Provide the [X, Y] coordinate of the cell's center where the given text is located.  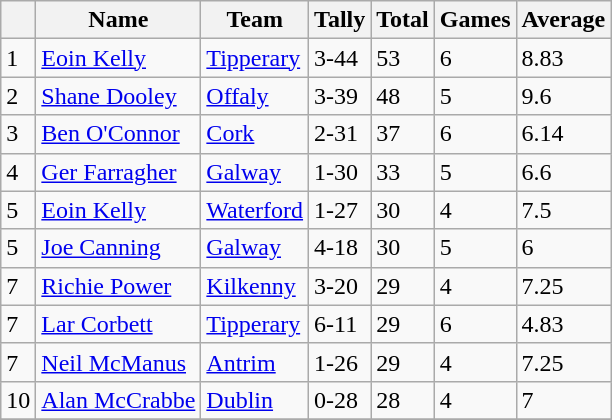
Neil McManus [118, 362]
Lar Corbett [118, 324]
3-39 [340, 96]
Kilkenny [255, 286]
Average [564, 20]
1-30 [340, 172]
Games [475, 20]
3 [18, 134]
0-28 [340, 400]
1-27 [340, 210]
2-31 [340, 134]
10 [18, 400]
4.83 [564, 324]
1-26 [340, 362]
Alan McCrabbe [118, 400]
Shane Dooley [118, 96]
Antrim [255, 362]
6.14 [564, 134]
1 [18, 58]
3-20 [340, 286]
28 [403, 400]
3-44 [340, 58]
37 [403, 134]
Waterford [255, 210]
33 [403, 172]
48 [403, 96]
Tally [340, 20]
Ger Farragher [118, 172]
Total [403, 20]
6.6 [564, 172]
Dublin [255, 400]
7.5 [564, 210]
53 [403, 58]
Name [118, 20]
Cork [255, 134]
6-11 [340, 324]
2 [18, 96]
Offaly [255, 96]
Richie Power [118, 286]
9.6 [564, 96]
4-18 [340, 248]
Team [255, 20]
Joe Canning [118, 248]
8.83 [564, 58]
Ben O'Connor [118, 134]
